Identify which cell holds the provided text, then report its [X, Y] central coordinate. 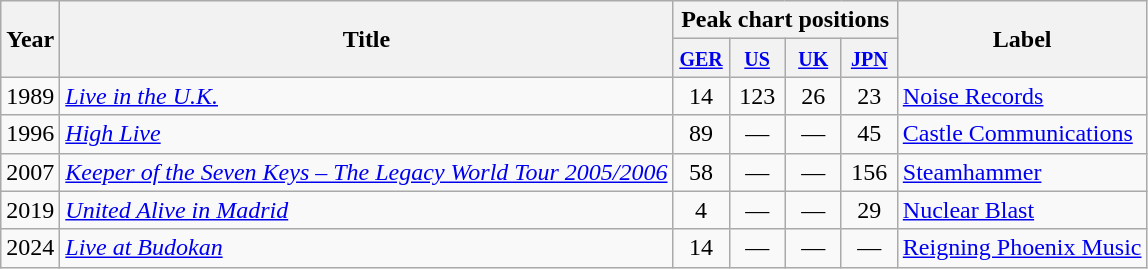
2024 [30, 248]
1989 [30, 96]
Keeper of the Seven Keys – The Legacy World Tour 2005/2006 [366, 172]
Live at Budokan [366, 248]
Castle Communications [1022, 134]
Year [30, 39]
JPN [869, 58]
2007 [30, 172]
Label [1022, 39]
26 [813, 96]
United Alive in Madrid [366, 210]
23 [869, 96]
Nuclear Blast [1022, 210]
Reigning Phoenix Music [1022, 248]
GER [701, 58]
123 [757, 96]
Title [366, 39]
Steamhammer [1022, 172]
4 [701, 210]
UK [813, 58]
45 [869, 134]
29 [869, 210]
1996 [30, 134]
US [757, 58]
156 [869, 172]
Live in the U.K. [366, 96]
58 [701, 172]
Peak chart positions [785, 20]
89 [701, 134]
High Live [366, 134]
Noise Records [1022, 96]
2019 [30, 210]
